Capture the cell that displays the provided text and extract its [x, y] central coordinate. 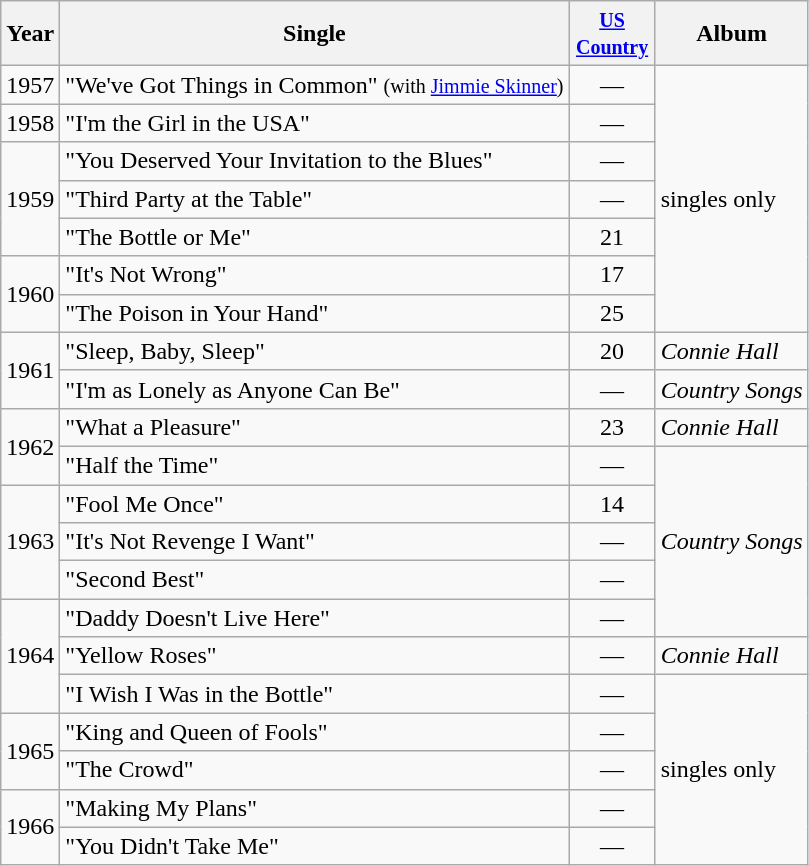
"Sleep, Baby, Sleep" [314, 351]
"I'm as Lonely as Anyone Can Be" [314, 389]
1964 [30, 656]
1957 [30, 85]
20 [612, 351]
1958 [30, 123]
1961 [30, 370]
"I'm the Girl in the USA" [314, 123]
1962 [30, 446]
1965 [30, 751]
Album [732, 34]
US Country [612, 34]
"Half the Time" [314, 465]
1960 [30, 294]
23 [612, 427]
1959 [30, 199]
"Third Party at the Table" [314, 199]
17 [612, 275]
14 [612, 503]
"Yellow Roses" [314, 656]
"What a Pleasure" [314, 427]
"It's Not Revenge I Want" [314, 542]
"You Deserved Your Invitation to the Blues" [314, 161]
1966 [30, 827]
"You Didn't Take Me" [314, 846]
"Daddy Doesn't Live Here" [314, 618]
"Making My Plans" [314, 808]
"King and Queen of Fools" [314, 732]
1963 [30, 541]
"Fool Me Once" [314, 503]
"It's Not Wrong" [314, 275]
"I Wish I Was in the Bottle" [314, 694]
"We've Got Things in Common" (with Jimmie Skinner) [314, 85]
"The Bottle or Me" [314, 237]
"The Poison in Your Hand" [314, 313]
"Second Best" [314, 580]
25 [612, 313]
Single [314, 34]
Year [30, 34]
"The Crowd" [314, 770]
21 [612, 237]
